Capture the cell that displays the provided text and extract its [x, y] central coordinate. 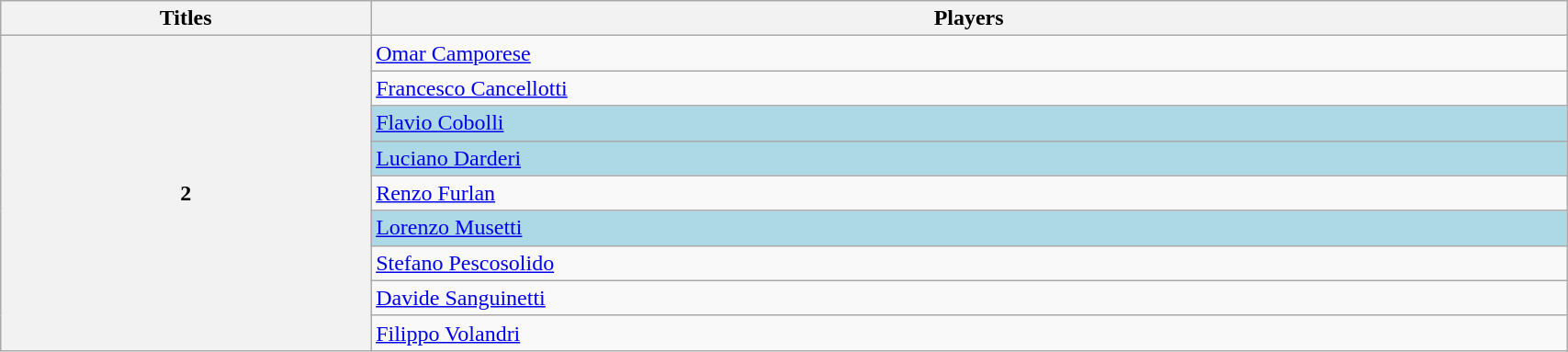
Francesco Cancellotti [969, 88]
Lorenzo Musetti [969, 228]
Titles [186, 18]
Luciano Darderi [969, 158]
2 [186, 193]
Davide Sanguinetti [969, 298]
Renzo Furlan [969, 193]
Omar Camporese [969, 53]
Stefano Pescosolido [969, 263]
Players [969, 18]
Flavio Cobolli [969, 123]
Filippo Volandri [969, 333]
